Locate the cell with the specified text and output its [x, y] center coordinate. 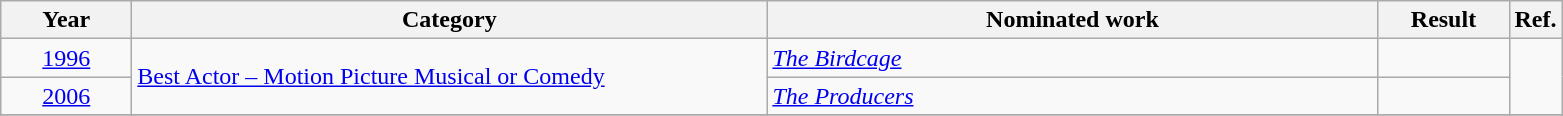
Result [1444, 20]
The Birdcage [1072, 58]
Nominated work [1072, 20]
1996 [66, 58]
Best Actor – Motion Picture Musical or Comedy [450, 77]
Ref. [1536, 20]
Category [450, 20]
The Producers [1072, 96]
2006 [66, 96]
Year [66, 20]
